Extract the (X, Y) coordinate from the center of the cell holding the provided text.  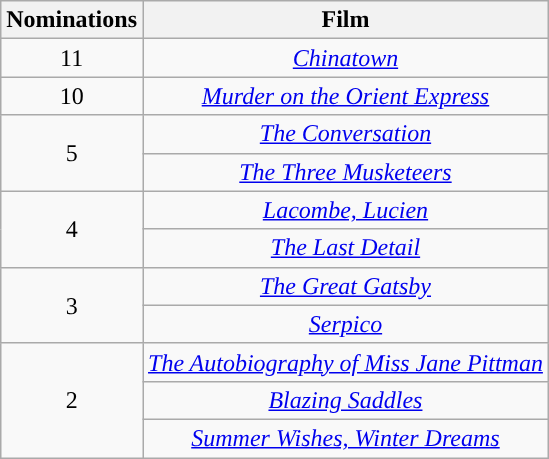
Film (345, 20)
4 (72, 229)
3 (72, 305)
Nominations (72, 20)
Lacombe, Lucien (345, 210)
The Autobiography of Miss Jane Pittman (345, 362)
Summer Wishes, Winter Dreams (345, 438)
Blazing Saddles (345, 400)
5 (72, 153)
The Great Gatsby (345, 286)
The Last Detail (345, 248)
The Three Musketeers (345, 172)
Chinatown (345, 58)
Serpico (345, 324)
The Conversation (345, 134)
10 (72, 96)
Murder on the Orient Express (345, 96)
2 (72, 400)
11 (72, 58)
